Locate the cell with the specified text and output its (X, Y) center coordinate. 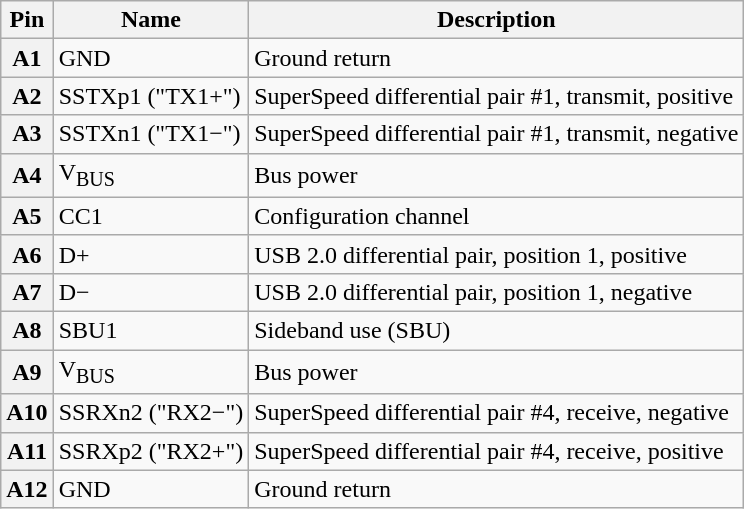
Configuration channel (496, 216)
Description (496, 20)
SuperSpeed differential pair #4, receive, negative (496, 413)
D+ (151, 254)
A6 (27, 254)
A2 (27, 96)
A12 (27, 489)
A11 (27, 451)
A5 (27, 216)
SSRXn2 ("RX2−") (151, 413)
A1 (27, 58)
Name (151, 20)
SBU1 (151, 331)
SSTXp1 ("TX1+") (151, 96)
A4 (27, 175)
SuperSpeed differential pair #4, receive, positive (496, 451)
USB 2.0 differential pair, position 1, positive (496, 254)
SSRXp2 ("RX2+") (151, 451)
USB 2.0 differential pair, position 1, negative (496, 292)
A8 (27, 331)
A7 (27, 292)
A9 (27, 372)
Sideband use (SBU) (496, 331)
Pin (27, 20)
A3 (27, 134)
CC1 (151, 216)
SSTXn1 ("TX1−") (151, 134)
A10 (27, 413)
SuperSpeed differential pair #1, transmit, negative (496, 134)
SuperSpeed differential pair #1, transmit, positive (496, 96)
D− (151, 292)
